Determine the (X, Y) coordinate at the center of the cell enclosing the given text.  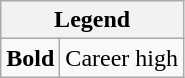
Career high (122, 58)
Legend (92, 20)
Bold (30, 58)
